From the cell containing the given text, extract its center point as (x, y) coordinate. 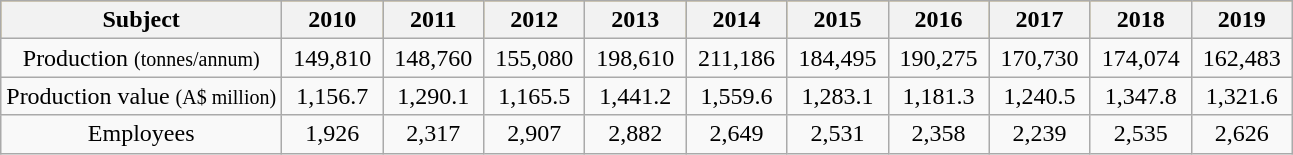
211,186 (736, 58)
1,926 (332, 134)
2,531 (838, 134)
2,239 (1040, 134)
2,535 (1140, 134)
2,649 (736, 134)
2011 (434, 20)
174,074 (1140, 58)
2,626 (1242, 134)
170,730 (1040, 58)
1,283.1 (838, 96)
1,290.1 (434, 96)
2016 (938, 20)
2,317 (434, 134)
1,441.2 (636, 96)
1,240.5 (1040, 96)
198,610 (636, 58)
2010 (332, 20)
2019 (1242, 20)
2018 (1140, 20)
2,882 (636, 134)
149,810 (332, 58)
2017 (1040, 20)
155,080 (534, 58)
Subject (142, 20)
Employees (142, 134)
2014 (736, 20)
162,483 (1242, 58)
1,156.7 (332, 96)
2,358 (938, 134)
1,181.3 (938, 96)
Production value (A$ million) (142, 96)
1,321.6 (1242, 96)
1,347.8 (1140, 96)
2012 (534, 20)
1,559.6 (736, 96)
2013 (636, 20)
148,760 (434, 58)
2015 (838, 20)
190,275 (938, 58)
1,165.5 (534, 96)
2,907 (534, 134)
Production (tonnes/annum) (142, 58)
184,495 (838, 58)
